Return the (X, Y) coordinate for the center point of the cell that contains the specified text.  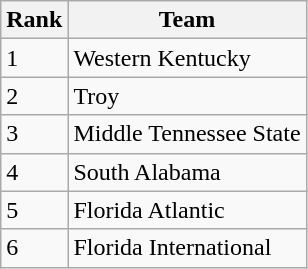
1 (34, 58)
Florida International (187, 248)
Western Kentucky (187, 58)
Middle Tennessee State (187, 134)
Troy (187, 96)
Florida Atlantic (187, 210)
Rank (34, 20)
3 (34, 134)
5 (34, 210)
Team (187, 20)
South Alabama (187, 172)
2 (34, 96)
4 (34, 172)
6 (34, 248)
